From the cell containing the given text, extract its center point as [X, Y] coordinate. 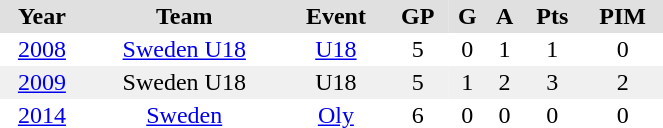
A [504, 16]
GP [418, 16]
3 [552, 82]
Year [42, 16]
2009 [42, 82]
Team [184, 16]
2 [504, 82]
2008 [42, 50]
Event [336, 16]
Pts [552, 16]
G [467, 16]
0 [467, 50]
